Identify which cell holds the provided text, then report its [x, y] central coordinate. 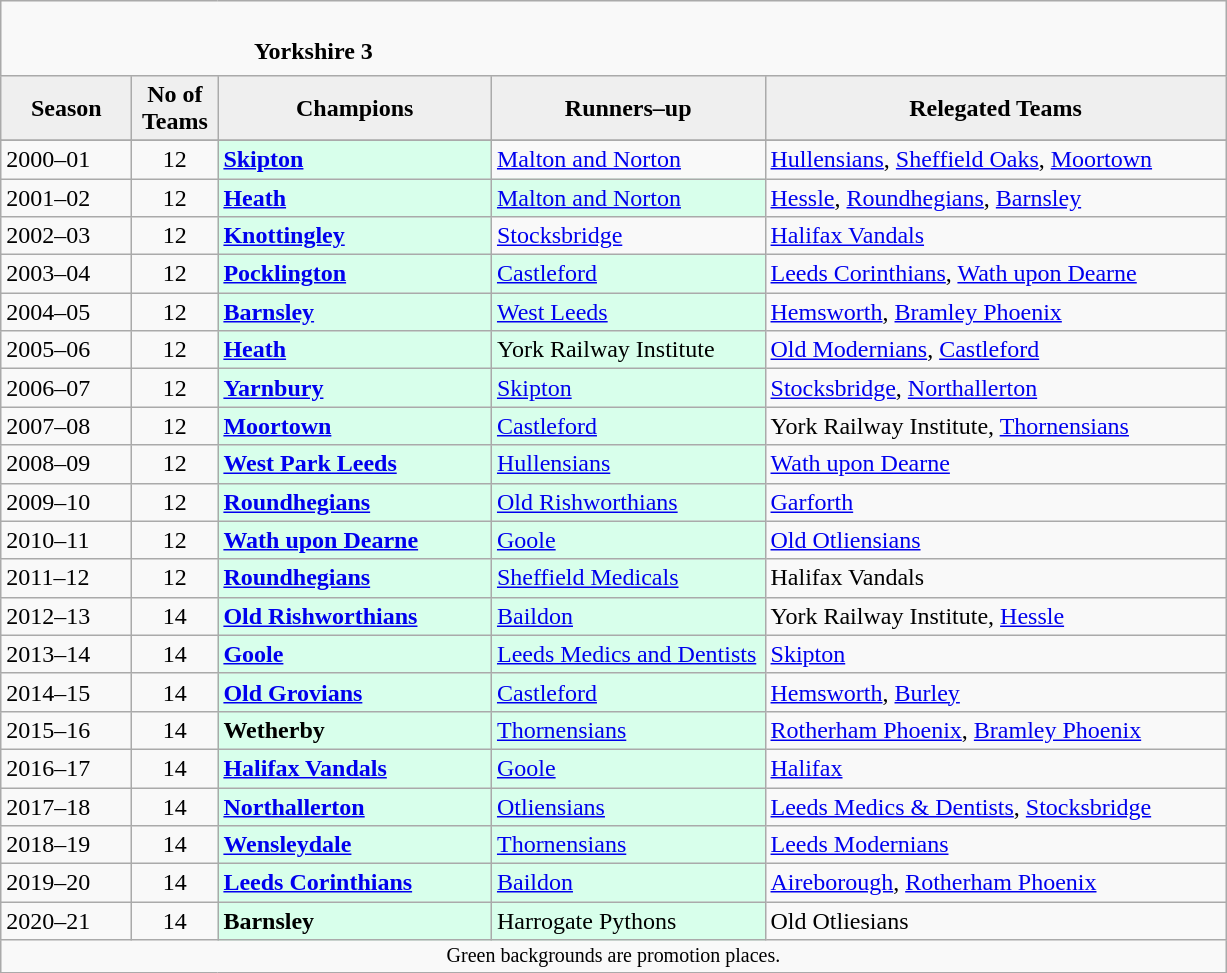
2015–16 [66, 730]
Leeds Corinthians [355, 883]
Relegated Teams [996, 108]
Wetherby [355, 730]
2013–14 [66, 654]
Old Modernians, Castleford [996, 350]
Harrogate Pythons [628, 921]
2008–09 [66, 464]
2020–21 [66, 921]
2002–03 [66, 236]
Leeds Medics and Dentists [628, 654]
Hemsworth, Burley [996, 692]
Green backgrounds are promotion places. [614, 956]
Yarnbury [355, 388]
Leeds Corinthians, Wath upon Dearne [996, 274]
West Leeds [628, 312]
York Railway Institute, Hessle [996, 616]
Leeds Medics & Dentists, Stocksbridge [996, 807]
Season [66, 108]
2009–10 [66, 502]
Garforth [996, 502]
2000–01 [66, 159]
2010–11 [66, 540]
Sheffield Medicals [628, 578]
2005–06 [66, 350]
2006–07 [66, 388]
Northallerton [355, 807]
York Railway Institute, Thornensians [996, 426]
Hullensians [628, 464]
2004–05 [66, 312]
Pocklington [355, 274]
Old Grovians [355, 692]
Moortown [355, 426]
Hullensians, Sheffield Oaks, Moortown [996, 159]
2016–17 [66, 768]
Otliensians [628, 807]
Hemsworth, Bramley Phoenix [996, 312]
2007–08 [66, 426]
2003–04 [66, 274]
Halifax [996, 768]
Rotherham Phoenix, Bramley Phoenix [996, 730]
No of Teams [175, 108]
2018–19 [66, 845]
West Park Leeds [355, 464]
2019–20 [66, 883]
Old Otliesians [996, 921]
Champions [355, 108]
Stocksbridge [628, 236]
Wensleydale [355, 845]
2017–18 [66, 807]
Knottingley [355, 236]
Hessle, Roundhegians, Barnsley [996, 197]
2001–02 [66, 197]
Aireborough, Rotherham Phoenix [996, 883]
Leeds Modernians [996, 845]
Stocksbridge, Northallerton [996, 388]
York Railway Institute [628, 350]
2014–15 [66, 692]
2011–12 [66, 578]
Old Otliensians [996, 540]
2012–13 [66, 616]
Runners–up [628, 108]
